Return the (x, y) coordinate for the center point of the cell that contains the specified text.  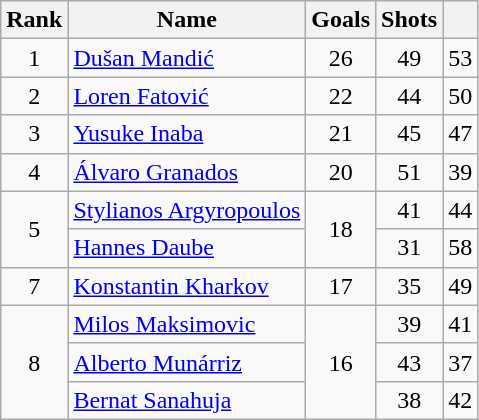
5 (34, 229)
42 (460, 400)
38 (410, 400)
45 (410, 134)
2 (34, 96)
Shots (410, 20)
20 (341, 172)
Bernat Sanahuja (187, 400)
47 (460, 134)
35 (410, 286)
21 (341, 134)
1 (34, 58)
26 (341, 58)
Dušan Mandić (187, 58)
Alberto Munárriz (187, 362)
Konstantin Kharkov (187, 286)
50 (460, 96)
Álvaro Granados (187, 172)
Hannes Daube (187, 248)
Loren Fatović (187, 96)
Rank (34, 20)
Stylianos Argyropoulos (187, 210)
Name (187, 20)
7 (34, 286)
16 (341, 362)
37 (460, 362)
51 (410, 172)
Yusuke Inaba (187, 134)
58 (460, 248)
Milos Maksimovic (187, 324)
31 (410, 248)
4 (34, 172)
18 (341, 229)
43 (410, 362)
Goals (341, 20)
3 (34, 134)
53 (460, 58)
22 (341, 96)
8 (34, 362)
17 (341, 286)
